Determine the [X, Y] coordinate at the center of the cell enclosing the given text.  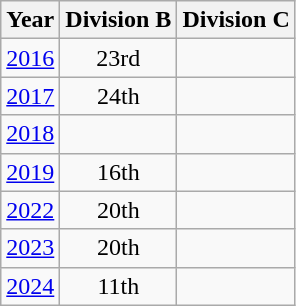
23rd [118, 58]
11th [118, 286]
2023 [30, 248]
16th [118, 172]
Division B [118, 20]
Year [30, 20]
24th [118, 96]
2018 [30, 134]
2016 [30, 58]
2024 [30, 286]
2019 [30, 172]
2017 [30, 96]
Division C [236, 20]
2022 [30, 210]
